Detect which cell encompasses the target text, then output its [X, Y] center coordinate. 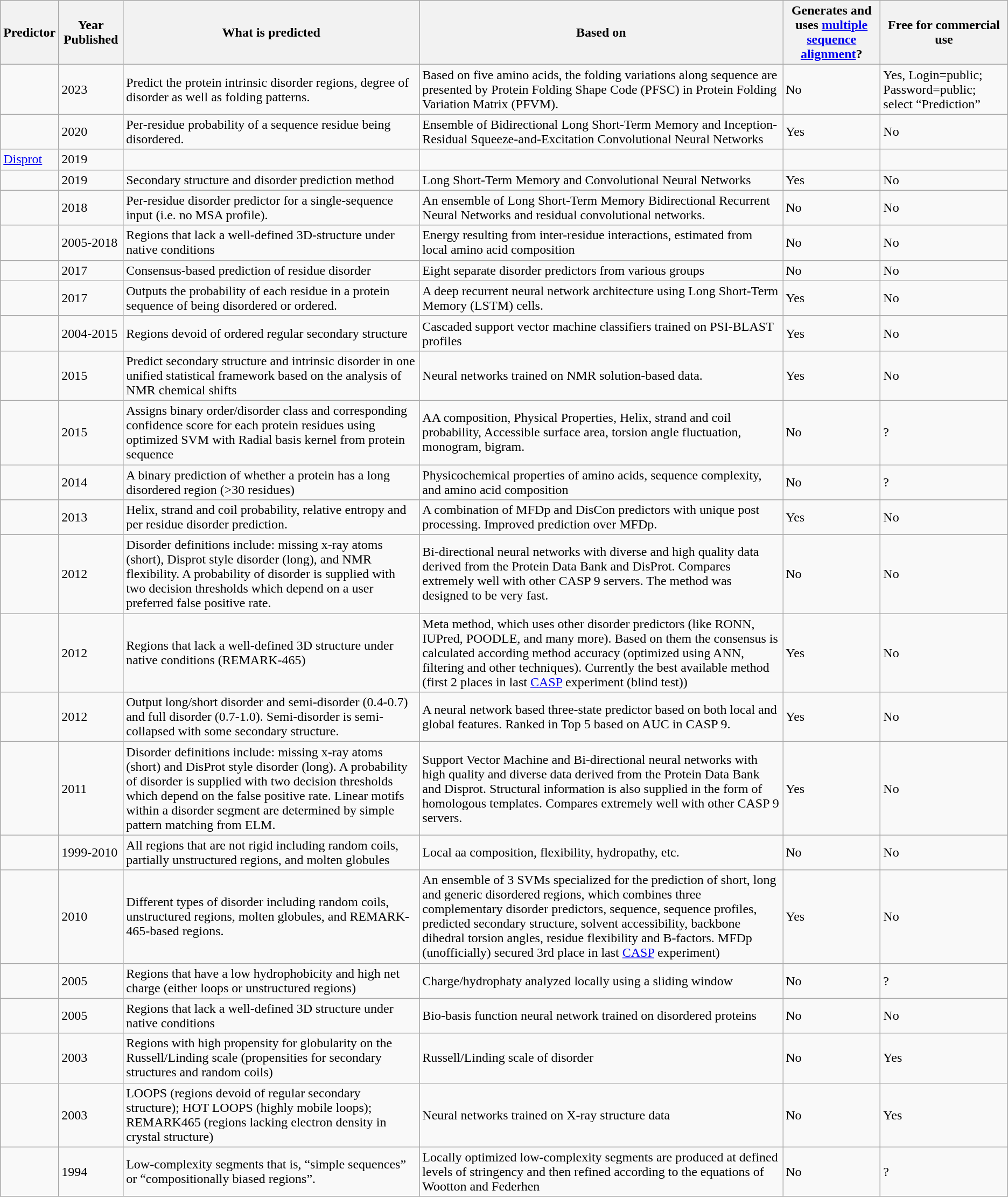
Eight separate disorder predictors from various groups [601, 270]
Per-residue probability of a sequence residue being disordered. [271, 131]
Free for commercial use [944, 32]
2018 [91, 208]
Per-residue disorder predictor for a single-sequence input (i.e. no MSA profile). [271, 208]
2014 [91, 482]
A combination of MFDp and DisCon predictors with unique post processing. Improved prediction over MFDp. [601, 517]
An ensemble of Long Short-Term Memory Bidirectional Recurrent Neural Networks and residual convolutional networks. [601, 208]
1994 [91, 1172]
Year Published [91, 32]
Regions that lack a well-defined 3D structure under native conditions [271, 1016]
Outputs the probability of each residue in a protein sequence of being disordered or ordered. [271, 298]
A deep recurrent neural network architecture using Long Short-Term Memory (LSTM) cells. [601, 298]
2020 [91, 131]
Based on [601, 32]
Yes, Login=public; Password=public; select “Prediction” [944, 89]
Bio-basis function neural network trained on disordered proteins [601, 1016]
Predict the protein intrinsic disorder regions, degree of disorder as well as folding patterns. [271, 89]
2023 [91, 89]
Neural networks trained on X-ray structure data [601, 1115]
Charge/hydrophaty analyzed locally using a sliding window [601, 980]
Secondary structure and disorder prediction method [271, 180]
Regions that lack a well-defined 3D structure under native conditions (REMARK-465) [271, 653]
Different types of disorder including random coils, unstructured regions, molten globules, and REMARK-465-based regions. [271, 917]
Long Short-Term Memory and Convolutional Neural Networks [601, 180]
2010 [91, 917]
AA composition, Physical Properties, Helix, strand and coil probability, Accessible surface area, torsion angle fluctuation, monogram, bigram. [601, 432]
Regions that lack a well-defined 3D-structure under native conditions [271, 242]
Regions that have a low hydrophobicity and high net charge (either loops or unstructured regions) [271, 980]
Energy resulting from inter-residue interactions, estimated from local amino acid composition [601, 242]
Disprot [30, 159]
Predict secondary structure and intrinsic disorder in one unified statistical framework based on the analysis of NMR chemical shifts [271, 375]
A binary prediction of whether a protein has a long disordered region (>30 residues) [271, 482]
Consensus-based prediction of residue disorder [271, 270]
2013 [91, 517]
Physicochemical properties of amino acids, sequence complexity, and amino acid composition [601, 482]
Ensemble of Bidirectional Long Short-Term Memory and Inception-Residual Squeeze-and-Excitation Convolutional Neural Networks [601, 131]
What is predicted [271, 32]
Regions with high propensity for globularity on the Russell/Linding scale (propensities for secondary structures and random coils) [271, 1058]
Low-complexity segments that is, “simple sequences” or “compositionally biased regions”. [271, 1172]
Cascaded support vector machine classifiers trained on PSI-BLAST profiles [601, 333]
A neural network based three-state predictor based on both local and global features. Ranked in Top 5 based on AUC in CASP 9. [601, 717]
2004-2015 [91, 333]
2005-2018 [91, 242]
Generates and uses multiple sequence alignment? [831, 32]
Neural networks trained on NMR solution-based data. [601, 375]
Local aa composition, flexibility, hydropathy, etc. [601, 852]
Helix, strand and coil probability, relative entropy and per residue disorder prediction. [271, 517]
1999-2010 [91, 852]
All regions that are not rigid including random coils, partially unstructured regions, and molten globules [271, 852]
Predictor [30, 32]
Output long/short disorder and semi-disorder (0.4-0.7) and full disorder (0.7-1.0). Semi-disorder is semi-collapsed with some secondary structure. [271, 717]
Russell/Linding scale of disorder [601, 1058]
Regions devoid of ordered regular secondary structure [271, 333]
2011 [91, 789]
